Find where the given text appears and provide that cell's center as (x, y) coordinate. 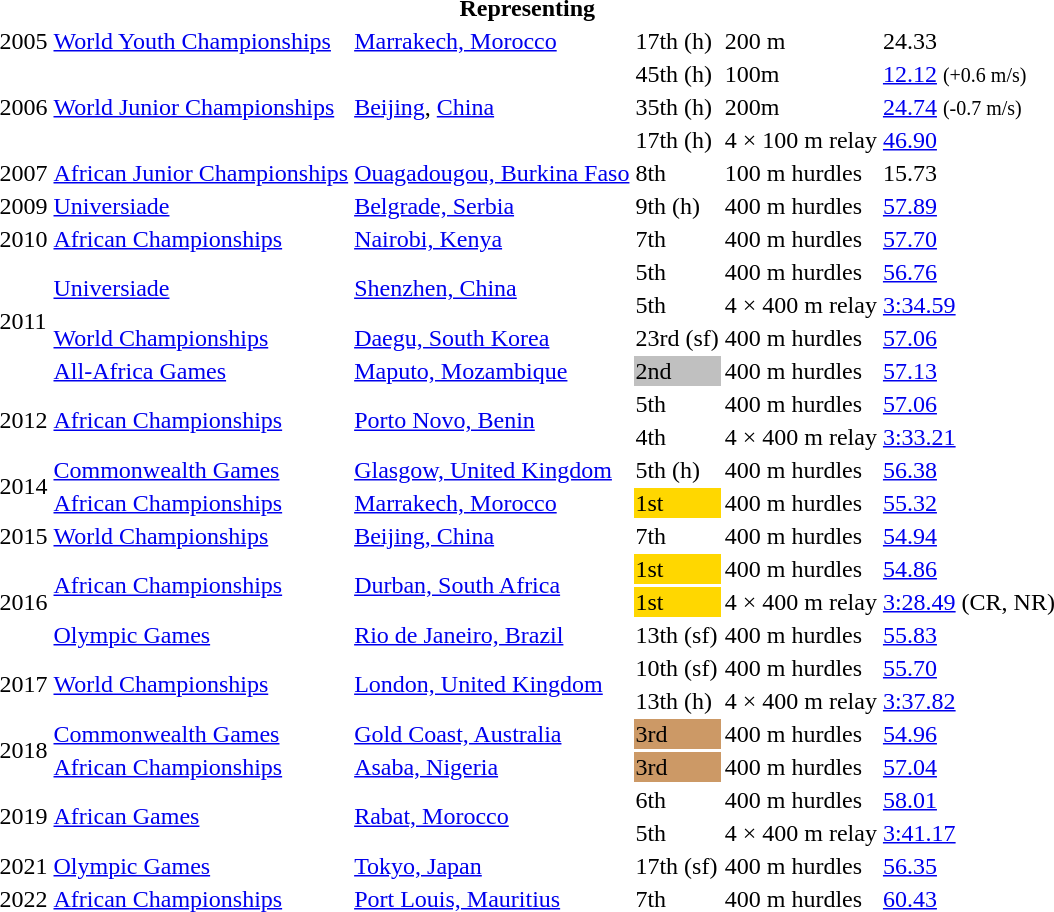
200m (800, 107)
Rabat, Morocco (492, 816)
100 m hurdles (800, 173)
23rd (sf) (677, 338)
Tokyo, Japan (492, 866)
Maputo, Mozambique (492, 371)
African Junior Championships (201, 173)
Ouagadougou, Burkina Faso (492, 173)
Daegu, South Korea (492, 338)
London, United Kingdom (492, 684)
All-Africa Games (201, 371)
Nairobi, Kenya (492, 239)
200 m (800, 41)
Glasgow, United Kingdom (492, 470)
Shenzhen, China (492, 288)
World Junior Championships (201, 107)
8th (677, 173)
African Games (201, 816)
6th (677, 800)
13th (sf) (677, 635)
35th (h) (677, 107)
5th (h) (677, 470)
100m (800, 74)
Durban, South Africa (492, 586)
45th (h) (677, 74)
13th (h) (677, 701)
Gold Coast, Australia (492, 734)
Asaba, Nigeria (492, 767)
17th (sf) (677, 866)
4th (677, 437)
World Youth Championships (201, 41)
4 × 100 m relay (800, 140)
Rio de Janeiro, Brazil (492, 635)
Porto Novo, Benin (492, 420)
9th (h) (677, 206)
10th (sf) (677, 668)
2nd (677, 371)
Belgrade, Serbia (492, 206)
